Determine the (x, y) coordinate at the center of the cell enclosing the given text.  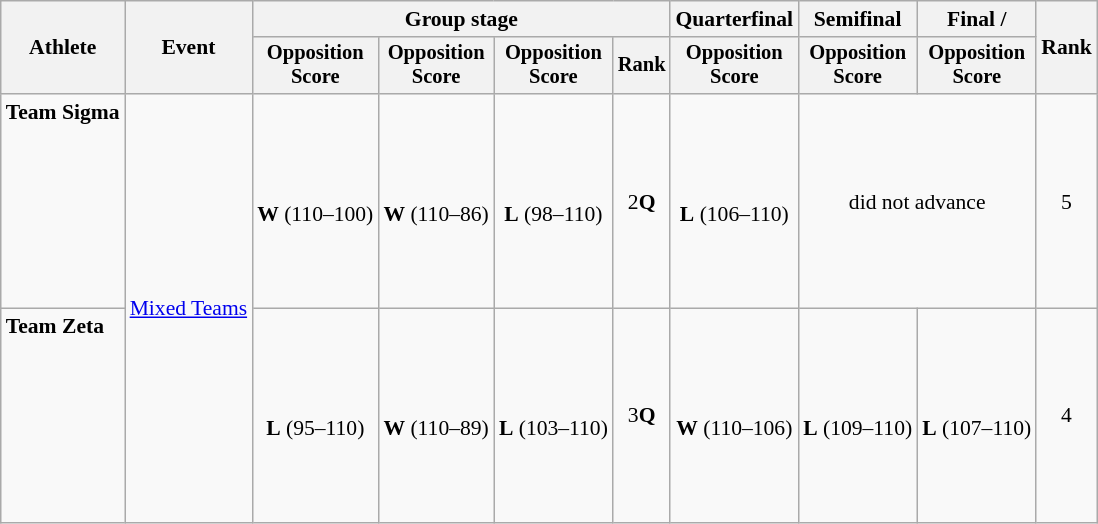
did not advance (917, 201)
W (110–100) (315, 201)
Event (189, 48)
L (106–110) (734, 201)
Team Zeta (63, 416)
L (107–110) (976, 416)
L (109–110) (858, 416)
Athlete (63, 48)
Team Sigma (63, 201)
L (95–110) (315, 416)
Quarterfinal (734, 19)
W (110–89) (436, 416)
Mixed Teams (189, 308)
5 (1066, 201)
Final / (976, 19)
W (110–86) (436, 201)
3Q (642, 416)
4 (1066, 416)
W (110–106) (734, 416)
L (103–110) (554, 416)
L (98–110) (554, 201)
Group stage (461, 19)
Semifinal (858, 19)
2Q (642, 201)
